Scan for the cell matching the given text and deliver its (X, Y) coordinate at center. 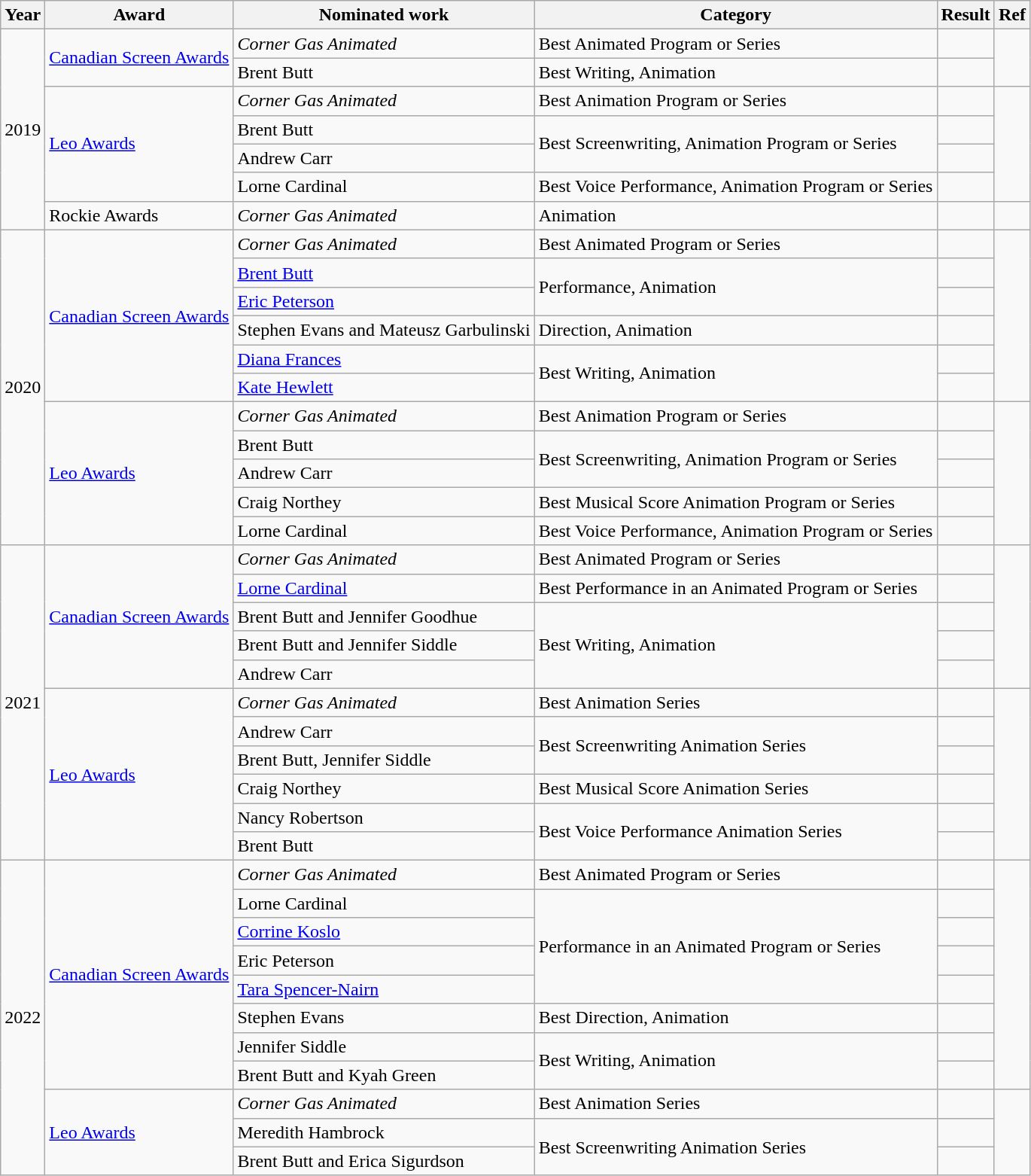
Direction, Animation (736, 330)
2019 (23, 129)
2020 (23, 387)
Brent Butt and Kyah Green (384, 1075)
Ref (1011, 15)
Award (139, 15)
Kate Hewlett (384, 388)
2022 (23, 1018)
Best Direction, Animation (736, 1018)
Year (23, 15)
Category (736, 15)
Brent Butt, Jennifer Siddle (384, 760)
Best Musical Score Animation Program or Series (736, 502)
2021 (23, 703)
Best Voice Performance Animation Series (736, 831)
Stephen Evans (384, 1018)
Best Musical Score Animation Series (736, 788)
Animation (736, 215)
Performance, Animation (736, 287)
Nominated work (384, 15)
Brent Butt and Erica Sigurdson (384, 1161)
Nancy Robertson (384, 817)
Diana Frances (384, 359)
Jennifer Siddle (384, 1047)
Corrine Koslo (384, 932)
Rockie Awards (139, 215)
Tara Spencer-Nairn (384, 989)
Stephen Evans and Mateusz Garbulinski (384, 330)
Result (966, 15)
Brent Butt and Jennifer Siddle (384, 645)
Meredith Hambrock (384, 1132)
Best Performance in an Animated Program or Series (736, 588)
Brent Butt and Jennifer Goodhue (384, 617)
Performance in an Animated Program or Series (736, 946)
